Return (x, y) of the center of cell containing provided text 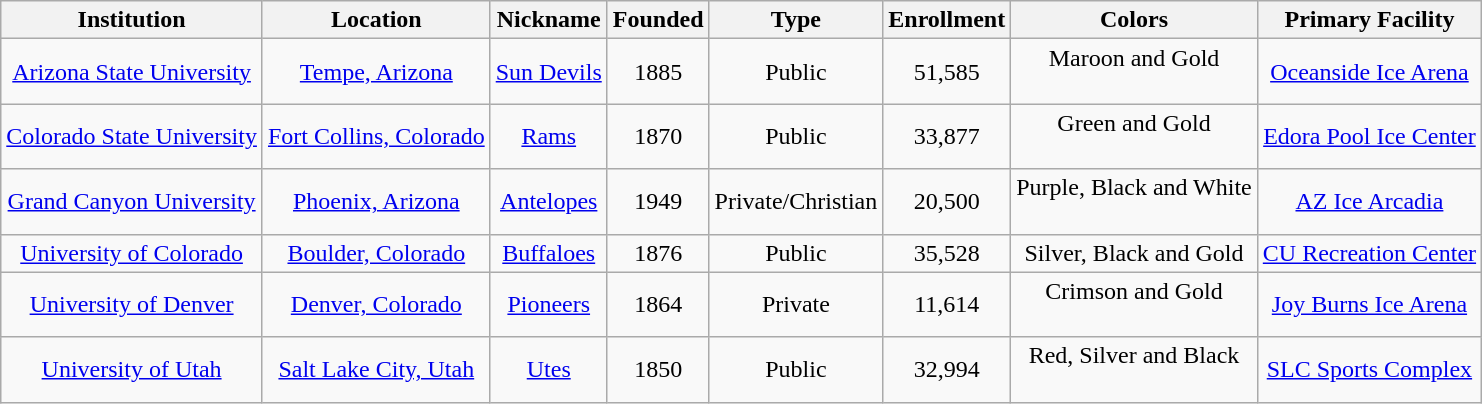
11,614 (947, 304)
Boulder, Colorado (376, 253)
Private/Christian (796, 202)
1885 (658, 72)
Institution (132, 20)
1864 (658, 304)
University of Denver (132, 304)
SLC Sports Complex (1369, 370)
Enrollment (947, 20)
Arizona State University (132, 72)
AZ Ice Arcadia (1369, 202)
Private (796, 304)
35,528 (947, 253)
1876 (658, 253)
Fort Collins, Colorado (376, 136)
Nickname (548, 20)
Utes (548, 370)
Green and Gold (1134, 136)
Maroon and Gold (1134, 72)
32,994 (947, 370)
20,500 (947, 202)
Joy Burns Ice Arena (1369, 304)
Colorado State University (132, 136)
Pioneers (548, 304)
Location (376, 20)
Colors (1134, 20)
University of Utah (132, 370)
Founded (658, 20)
Purple, Black and White (1134, 202)
Denver, Colorado (376, 304)
1949 (658, 202)
Grand Canyon University (132, 202)
1870 (658, 136)
Phoenix, Arizona (376, 202)
University of Colorado (132, 253)
Primary Facility (1369, 20)
Oceanside Ice Arena (1369, 72)
CU Recreation Center (1369, 253)
Rams (548, 136)
Edora Pool Ice Center (1369, 136)
Sun Devils (548, 72)
Crimson and Gold (1134, 304)
51,585 (947, 72)
Red, Silver and Black (1134, 370)
Type (796, 20)
Salt Lake City, Utah (376, 370)
Antelopes (548, 202)
Silver, Black and Gold (1134, 253)
Tempe, Arizona (376, 72)
1850 (658, 370)
Buffaloes (548, 253)
33,877 (947, 136)
